Output the (X, Y) coordinate of the center of the cell containing the given text.  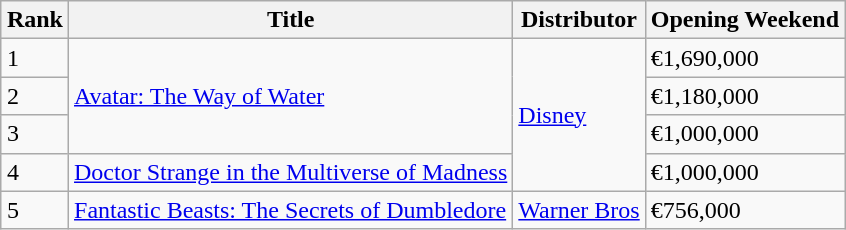
3 (34, 134)
4 (34, 172)
Title (291, 20)
Fantastic Beasts: The Secrets of Dumbledore (291, 210)
Rank (34, 20)
1 (34, 58)
2 (34, 96)
Avatar: The Way of Water (291, 96)
Distributor (579, 20)
€1,180,000 (744, 96)
€756,000 (744, 210)
€1,690,000 (744, 58)
Warner Bros (579, 210)
5 (34, 210)
Disney (579, 115)
Doctor Strange in the Multiverse of Madness (291, 172)
Opening Weekend (744, 20)
